Return the [X, Y] coordinate for the center point of the cell that contains the specified text.  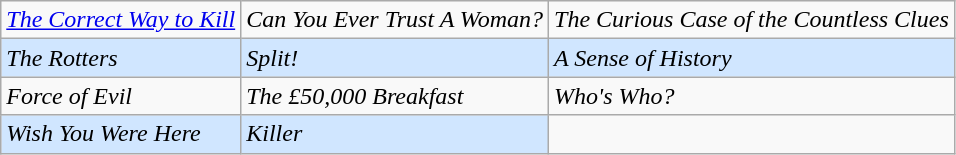
Wish You Were Here [121, 134]
The Correct Way to Kill [121, 20]
Killer [395, 134]
Split! [395, 58]
The Rotters [121, 58]
Force of Evil [121, 96]
The Curious Case of the Countless Clues [752, 20]
The £50,000 Breakfast [395, 96]
Who's Who? [752, 96]
A Sense of History [752, 58]
Can You Ever Trust A Woman? [395, 20]
